Locate the cell with the specified text and output its (X, Y) center coordinate. 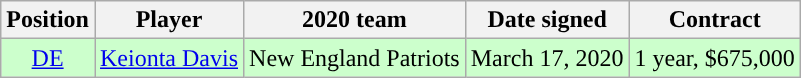
Date signed (547, 20)
Keionta Davis (168, 58)
1 year, $675,000 (714, 58)
DE (48, 58)
New England Patriots (355, 58)
2020 team (355, 20)
March 17, 2020 (547, 58)
Contract (714, 20)
Player (168, 20)
Position (48, 20)
